Identify which cell holds the provided text, then report its (x, y) central coordinate. 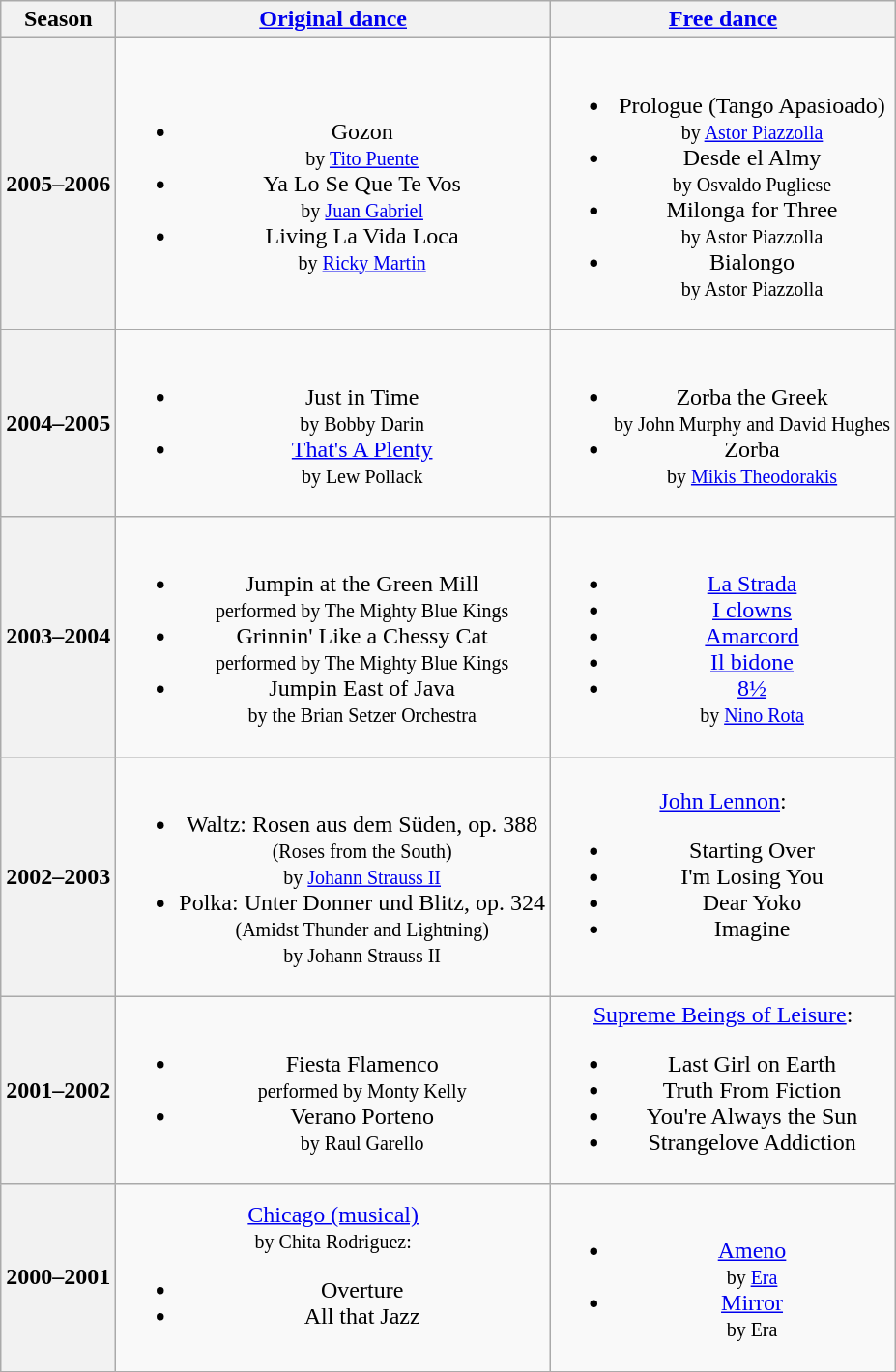
2005–2006 (58, 184)
John Lennon:Starting OverI'm Losing YouDear YokoImagine (723, 876)
2002–2003 (58, 876)
Season (58, 19)
Ameno by Era Mirror by Era (723, 1277)
Just in Time by Bobby Darin That's A Plenty by Lew Pollack (333, 423)
Supreme Beings of Leisure:Last Girl on EarthTruth From FictionYou're Always the SunStrangelove Addiction (723, 1090)
Free dance (723, 19)
2003–2004 (58, 637)
Fiesta Flamenco performed by Monty Kelly Verano Porteno by Raul Garello (333, 1090)
Original dance (333, 19)
2004–2005 (58, 423)
La StradaI clownsAmarcordIl bidone8½ by Nino Rota (723, 637)
Prologue (Tango Apasioado) by Astor Piazzolla Desde el Almy by Osvaldo Pugliese Milonga for Three by Astor Piazzolla Bialongo by Astor Piazzolla (723, 184)
2001–2002 (58, 1090)
Gozon by Tito Puente Ya Lo Se Que Te Vos by Juan Gabriel Living La Vida Loca by Ricky Martin (333, 184)
2000–2001 (58, 1277)
Zorba the Greek by John Murphy and David Hughes Zorba by Mikis Theodorakis (723, 423)
Chicago (musical) by Chita Rodriguez: OvertureAll that Jazz (333, 1277)
